Detect which cell encompasses the target text, then output its [x, y] center coordinate. 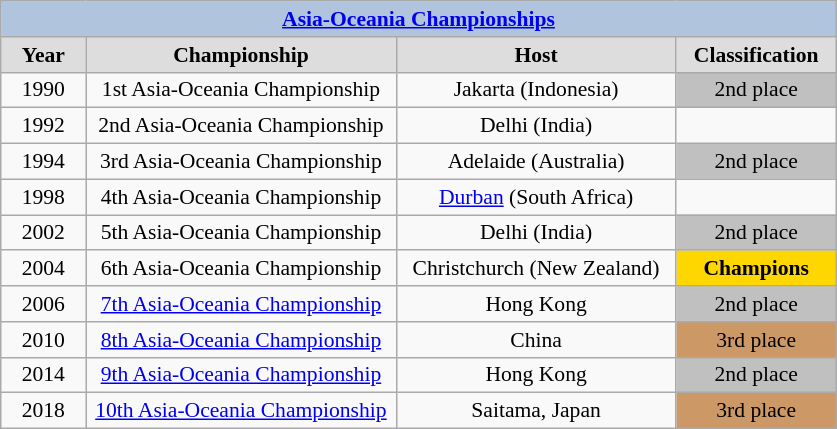
2018 [44, 411]
Durban (South Africa) [536, 197]
Saitama, Japan [536, 411]
4th Asia-Oceania Championship [241, 197]
Adelaide (Australia) [536, 162]
1990 [44, 90]
5th Asia-Oceania Championship [241, 233]
1994 [44, 162]
2nd Asia-Oceania Championship [241, 126]
1st Asia-Oceania Championship [241, 90]
1998 [44, 197]
Host [536, 55]
Asia-Oceania Championships [419, 19]
2004 [44, 269]
2002 [44, 233]
9th Asia-Oceania Championship [241, 375]
3rd Asia-Oceania Championship [241, 162]
7th Asia-Oceania Championship [241, 304]
10th Asia-Oceania Championship [241, 411]
2010 [44, 340]
2014 [44, 375]
Year [44, 55]
China [536, 340]
Christchurch (New Zealand) [536, 269]
6th Asia-Oceania Championship [241, 269]
8th Asia-Oceania Championship [241, 340]
Champions [756, 269]
1992 [44, 126]
Championship [241, 55]
2006 [44, 304]
Classification [756, 55]
Jakarta (Indonesia) [536, 90]
